Provide the (x, y) coordinate of the cell's center where the given text is located.  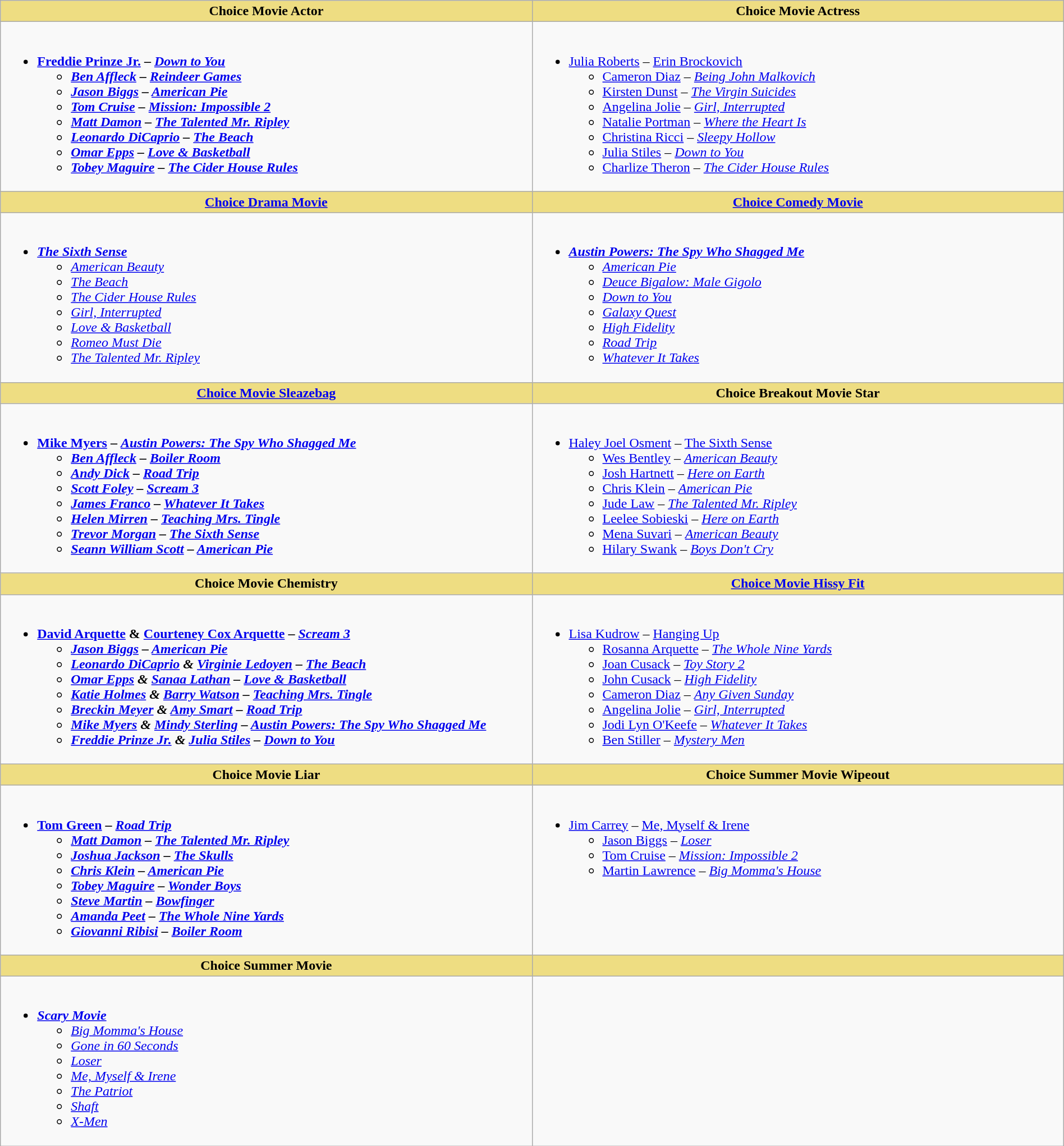
Choice Summer Movie (266, 965)
Choice Movie Actor (266, 11)
Choice Movie Actress (798, 11)
Choice Comedy Movie (798, 202)
Choice Movie Sleazebag (266, 393)
Austin Powers: The Spy Who Shagged MeAmerican PieDeuce Bigalow: Male GigoloDown to YouGalaxy QuestHigh FidelityRoad TripWhatever It Takes (798, 297)
Choice Movie Hissy Fit (798, 584)
Scary MovieBig Momma's HouseGone in 60 SecondsLoserMe, Myself & IreneThe PatriotShaftX-Men (266, 1061)
Choice Movie Chemistry (266, 584)
Choice Summer Movie Wipeout (798, 774)
Jim Carrey – Me, Myself & IreneJason Biggs – LoserTom Cruise – Mission: Impossible 2Martin Lawrence – Big Momma's House (798, 870)
Choice Breakout Movie Star (798, 393)
Choice Movie Liar (266, 774)
The Sixth SenseAmerican BeautyThe BeachThe Cider House RulesGirl, InterruptedLove & BasketballRomeo Must DieThe Talented Mr. Ripley (266, 297)
Choice Drama Movie (266, 202)
